Provide the (X, Y) coordinate of the cell's center where the given text is located.  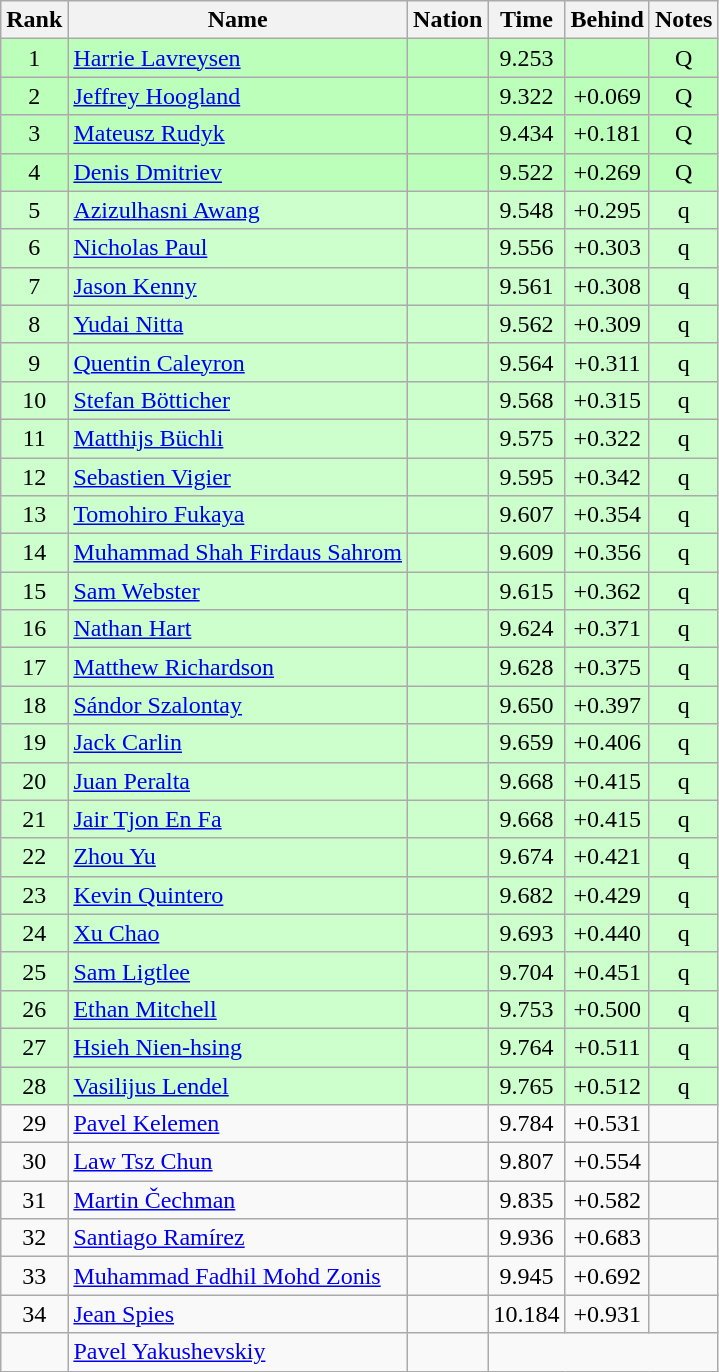
Tomohiro Fukaya (238, 515)
9.615 (526, 591)
3 (34, 134)
+0.375 (607, 667)
21 (34, 819)
Santiago Ramírez (238, 1238)
+0.069 (607, 96)
+0.311 (607, 362)
+0.269 (607, 172)
9.434 (526, 134)
Kevin Quintero (238, 895)
9.936 (526, 1238)
+0.315 (607, 400)
Yudai Nitta (238, 324)
18 (34, 705)
9.562 (526, 324)
Nathan Hart (238, 629)
9.624 (526, 629)
13 (34, 515)
+0.362 (607, 591)
Jason Kenny (238, 286)
Harrie Lavreysen (238, 58)
Nation (448, 20)
Sam Webster (238, 591)
9.568 (526, 400)
Rank (34, 20)
27 (34, 1047)
9.556 (526, 248)
+0.692 (607, 1276)
6 (34, 248)
+0.322 (607, 438)
9.595 (526, 477)
9.561 (526, 286)
15 (34, 591)
9.253 (526, 58)
9.575 (526, 438)
Behind (607, 20)
Jack Carlin (238, 743)
9.322 (526, 96)
+0.511 (607, 1047)
+0.451 (607, 971)
+0.554 (607, 1162)
8 (34, 324)
+0.531 (607, 1124)
2 (34, 96)
9.693 (526, 933)
9 (34, 362)
+0.421 (607, 857)
9.835 (526, 1200)
9.784 (526, 1124)
+0.683 (607, 1238)
+0.397 (607, 705)
9.674 (526, 857)
Muhammad Fadhil Mohd Zonis (238, 1276)
Jean Spies (238, 1314)
9.564 (526, 362)
10.184 (526, 1314)
7 (34, 286)
Xu Chao (238, 933)
Sándor Szalontay (238, 705)
Juan Peralta (238, 781)
Jair Tjon En Fa (238, 819)
Matthew Richardson (238, 667)
29 (34, 1124)
1 (34, 58)
Quentin Caleyron (238, 362)
+0.500 (607, 1009)
9.628 (526, 667)
14 (34, 553)
Pavel Yakushevskiy (238, 1352)
34 (34, 1314)
+0.181 (607, 134)
+0.303 (607, 248)
9.548 (526, 210)
Mateusz Rudyk (238, 134)
11 (34, 438)
+0.512 (607, 1085)
+0.308 (607, 286)
9.682 (526, 895)
+0.931 (607, 1314)
Sam Ligtlee (238, 971)
Name (238, 20)
9.650 (526, 705)
9.765 (526, 1085)
Notes (683, 20)
9.704 (526, 971)
+0.582 (607, 1200)
Denis Dmitriev (238, 172)
Jeffrey Hoogland (238, 96)
9.522 (526, 172)
33 (34, 1276)
Ethan Mitchell (238, 1009)
16 (34, 629)
Stefan Bötticher (238, 400)
+0.295 (607, 210)
9.607 (526, 515)
+0.406 (607, 743)
Martin Čechman (238, 1200)
10 (34, 400)
Law Tsz Chun (238, 1162)
9.807 (526, 1162)
Hsieh Nien-hsing (238, 1047)
Zhou Yu (238, 857)
24 (34, 933)
Nicholas Paul (238, 248)
9.609 (526, 553)
19 (34, 743)
17 (34, 667)
32 (34, 1238)
28 (34, 1085)
+0.342 (607, 477)
Vasilijus Lendel (238, 1085)
20 (34, 781)
23 (34, 895)
4 (34, 172)
22 (34, 857)
+0.429 (607, 895)
Azizulhasni Awang (238, 210)
31 (34, 1200)
+0.354 (607, 515)
Pavel Kelemen (238, 1124)
30 (34, 1162)
+0.309 (607, 324)
Time (526, 20)
9.659 (526, 743)
5 (34, 210)
12 (34, 477)
25 (34, 971)
+0.440 (607, 933)
Sebastien Vigier (238, 477)
Matthijs Büchli (238, 438)
+0.371 (607, 629)
9.764 (526, 1047)
26 (34, 1009)
9.945 (526, 1276)
+0.356 (607, 553)
Muhammad Shah Firdaus Sahrom (238, 553)
9.753 (526, 1009)
